Search for the cell housing the specified text and yield its [x, y] center coordinate. 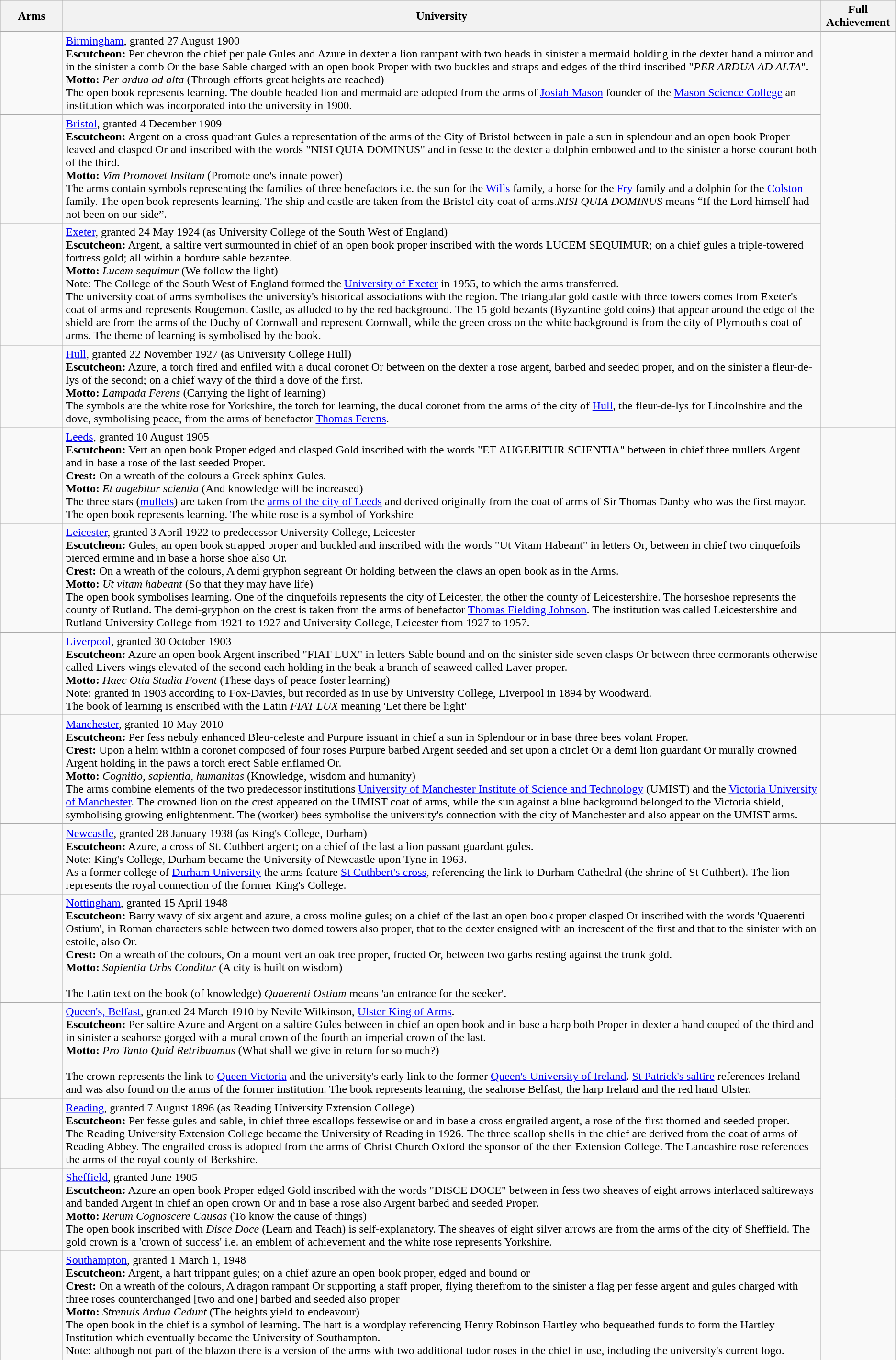
Arms [32, 16]
Full Achievement [858, 16]
University [442, 16]
